For the text-containing cell, return its midpoint in [x, y] coordinate format. 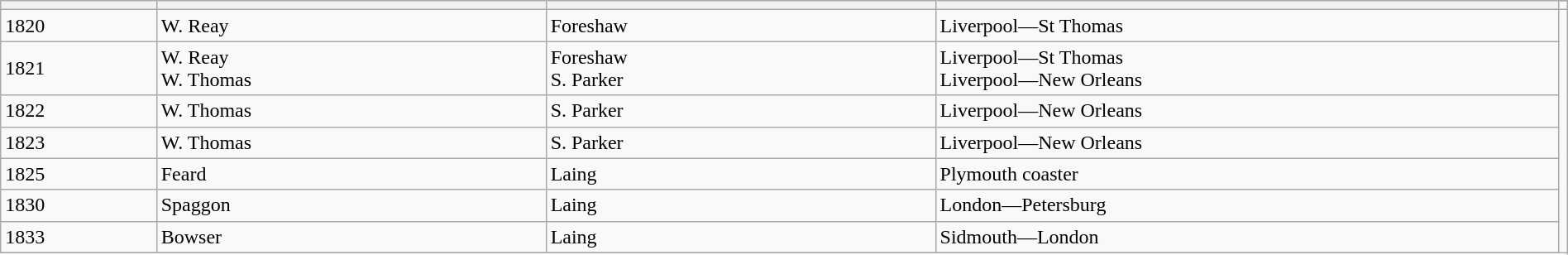
Foreshaw [741, 26]
W. ReayW. Thomas [351, 68]
1830 [79, 205]
Feard [351, 174]
1820 [79, 26]
1821 [79, 68]
1825 [79, 174]
Spaggon [351, 205]
1823 [79, 142]
Sidmouth—London [1247, 237]
Bowser [351, 237]
1833 [79, 237]
Plymouth coaster [1247, 174]
1822 [79, 111]
Liverpool—St Thomas [1247, 26]
London—Petersburg [1247, 205]
Liverpool—St ThomasLiverpool—New Orleans [1247, 68]
ForeshawS. Parker [741, 68]
W. Reay [351, 26]
